Search for the cell housing the specified text and yield its [x, y] center coordinate. 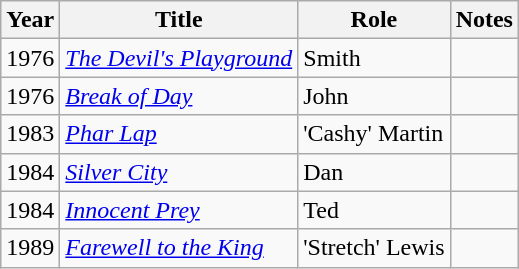
Year [30, 20]
Smith [374, 58]
Ted [374, 210]
The Devil's Playground [179, 58]
Farewell to the King [179, 248]
John [374, 96]
Title [179, 20]
'Stretch' Lewis [374, 248]
Notes [484, 20]
1983 [30, 134]
Silver City [179, 172]
Break of Day [179, 96]
Innocent Prey [179, 210]
1989 [30, 248]
Role [374, 20]
Phar Lap [179, 134]
Dan [374, 172]
'Cashy' Martin [374, 134]
